Capture the cell that displays the provided text and extract its (x, y) central coordinate. 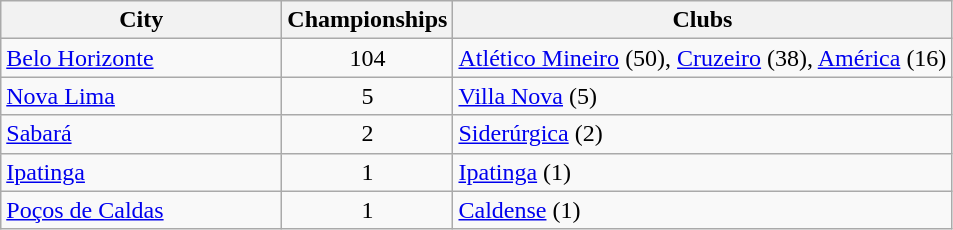
Nova Lima (142, 96)
Villa Nova (5) (702, 96)
Poços de Caldas (142, 210)
City (142, 20)
Clubs (702, 20)
Championships (368, 20)
Atlético Mineiro (50), Cruzeiro (38), América (16) (702, 58)
104 (368, 58)
Ipatinga (1) (702, 172)
Belo Horizonte (142, 58)
Caldense (1) (702, 210)
Ipatinga (142, 172)
5 (368, 96)
2 (368, 134)
Sabará (142, 134)
Siderúrgica (2) (702, 134)
